Provide the [x, y] coordinate of the cell's center where the given text is located.  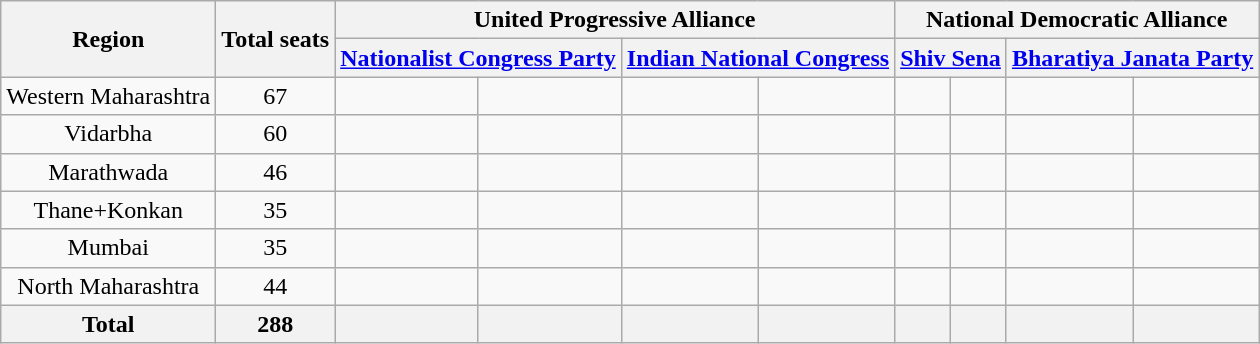
Shiv Sena [951, 58]
Total [108, 324]
Thane+Konkan [108, 210]
National Democratic Alliance [1077, 20]
Indian National Congress [758, 58]
Total seats [276, 39]
Region [108, 39]
Mumbai [108, 248]
Western Maharashtra [108, 96]
67 [276, 96]
60 [276, 134]
Bharatiya Janata Party [1132, 58]
288 [276, 324]
Marathwada [108, 172]
North Maharashtra [108, 286]
Nationalist Congress Party [478, 58]
46 [276, 172]
44 [276, 286]
Vidarbha [108, 134]
United Progressive Alliance [615, 20]
